Pinpoint the cell where the given text exists, returning its [X, Y] midpoint coordinate. 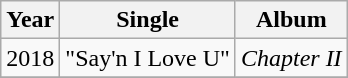
Chapter II [291, 58]
"Say'n I Love U" [148, 58]
Album [291, 20]
Single [148, 20]
Year [30, 20]
2018 [30, 58]
